Search for the cell housing the specified text and yield its (X, Y) center coordinate. 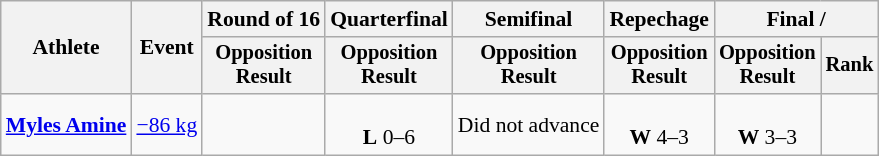
W 3–3 (768, 124)
Event (166, 48)
Myles Amine (66, 124)
Rank (850, 66)
Final / (796, 19)
Did not advance (529, 124)
Repechage (659, 19)
W 4–3 (659, 124)
−86 kg (166, 124)
L 0–6 (389, 124)
Athlete (66, 48)
Round of 16 (264, 19)
Quarterfinal (389, 19)
Semifinal (529, 19)
